Provide the (X, Y) coordinate of the cell's center where the given text is located.  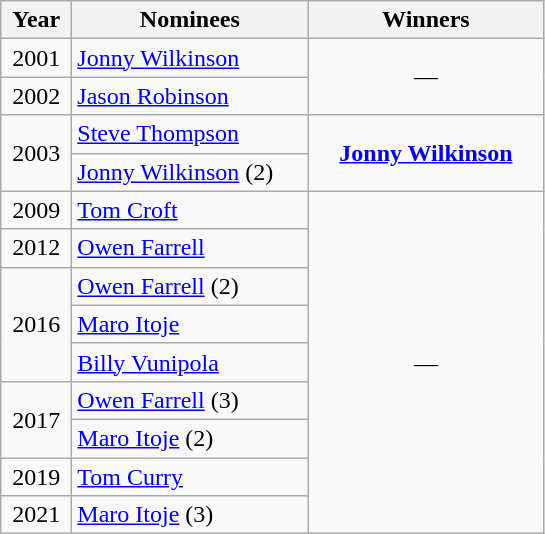
2021 (36, 515)
2001 (36, 58)
Nominees (190, 20)
2016 (36, 324)
Maro Itoje (3) (190, 515)
Steve Thompson (190, 134)
Year (36, 20)
Jonny Wilkinson (2) (190, 172)
Jason Robinson (190, 96)
Maro Itoje (190, 324)
Maro Itoje (2) (190, 438)
Owen Farrell (3) (190, 400)
2017 (36, 419)
2019 (36, 477)
Owen Farrell (2) (190, 286)
Owen Farrell (190, 248)
2002 (36, 96)
Winners (426, 20)
Tom Croft (190, 210)
2009 (36, 210)
2012 (36, 248)
2003 (36, 153)
Billy Vunipola (190, 362)
Tom Curry (190, 477)
